Detect which cell encompasses the target text, then output its (X, Y) center coordinate. 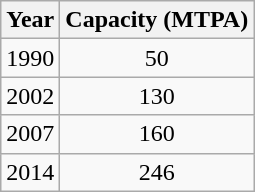
246 (157, 172)
2014 (30, 172)
2002 (30, 96)
2007 (30, 134)
130 (157, 96)
Year (30, 20)
160 (157, 134)
1990 (30, 58)
50 (157, 58)
Capacity (MTPA) (157, 20)
